Find where the given text appears and provide that cell's center as [X, Y] coordinate. 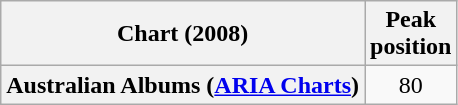
Chart (2008) [183, 34]
80 [411, 85]
Australian Albums (ARIA Charts) [183, 85]
Peakposition [411, 34]
